Return the [x, y] coordinate for the center point of the cell that contains the specified text.  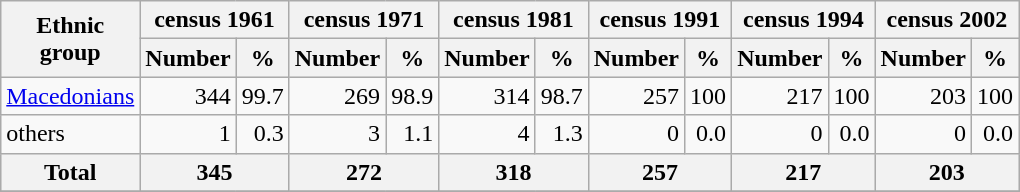
1.3 [562, 134]
269 [337, 96]
98.7 [562, 96]
census 2002 [946, 20]
Total [70, 172]
Ethnicgroup [70, 39]
others [70, 134]
345 [214, 172]
census 1981 [514, 20]
census 1994 [804, 20]
Macedonians [70, 96]
1 [188, 134]
4 [487, 134]
census 1991 [660, 20]
1.1 [412, 134]
census 1971 [364, 20]
0.3 [262, 134]
344 [188, 96]
3 [337, 134]
318 [514, 172]
98.9 [412, 96]
99.7 [262, 96]
census 1961 [214, 20]
314 [487, 96]
272 [364, 172]
